Capture the cell that displays the provided text and extract its (X, Y) central coordinate. 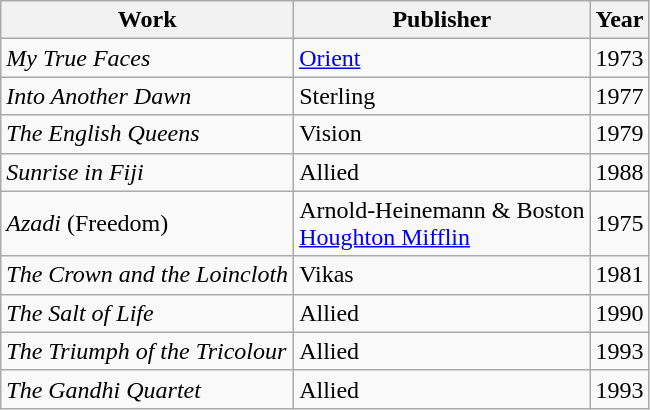
Arnold-Heinemann & BostonHoughton Mifflin (442, 224)
1988 (620, 172)
Vision (442, 134)
Sunrise in Fiji (148, 172)
Year (620, 20)
1977 (620, 96)
The Salt of Life (148, 313)
1990 (620, 313)
Vikas (442, 275)
Work (148, 20)
Sterling (442, 96)
My True Faces (148, 58)
Orient (442, 58)
1981 (620, 275)
Publisher (442, 20)
1975 (620, 224)
The Crown and the Loincloth (148, 275)
Into Another Dawn (148, 96)
1973 (620, 58)
The Triumph of the Tricolour (148, 351)
The Gandhi Quartet (148, 389)
The English Queens (148, 134)
Azadi (Freedom) (148, 224)
1979 (620, 134)
